Determine the [x, y] coordinate at the center of the cell enclosing the given text.  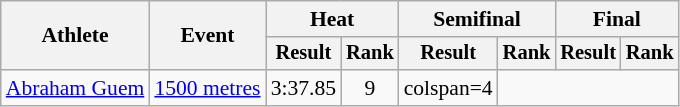
3:37.85 [304, 88]
colspan=4 [448, 88]
1500 metres [207, 88]
Athlete [76, 36]
Heat [332, 19]
9 [370, 88]
Abraham Guem [76, 88]
Event [207, 36]
Semifinal [478, 19]
Final [616, 19]
